Identify which cell holds the provided text, then report its (X, Y) central coordinate. 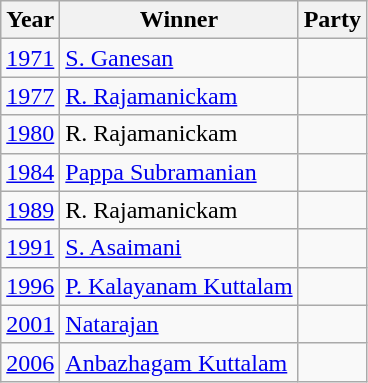
1989 (30, 210)
Anbazhagam Kuttalam (179, 362)
1977 (30, 96)
1980 (30, 134)
1996 (30, 286)
1984 (30, 172)
Natarajan (179, 324)
Party (332, 20)
Year (30, 20)
1971 (30, 58)
S. Asaimani (179, 248)
Pappa Subramanian (179, 172)
Winner (179, 20)
S. Ganesan (179, 58)
1991 (30, 248)
2001 (30, 324)
P. Kalayanam Kuttalam (179, 286)
2006 (30, 362)
